Provide the (X, Y) coordinate of the cell's center where the given text is located.  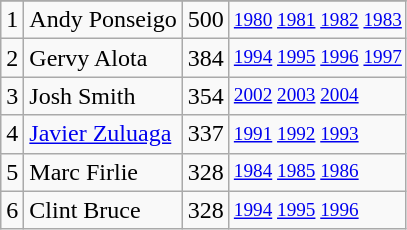
Gervy Alota (103, 58)
1984 1985 1986 (318, 172)
Marc Firlie (103, 172)
Andy Ponseigo (103, 20)
1980 1981 1982 1983 (318, 20)
354 (206, 96)
5 (12, 172)
6 (12, 210)
Josh Smith (103, 96)
Javier Zuluaga (103, 134)
1991 1992 1993 (318, 134)
2 (12, 58)
500 (206, 20)
4 (12, 134)
2002 2003 2004 (318, 96)
1994 1995 1996 (318, 210)
384 (206, 58)
337 (206, 134)
3 (12, 96)
Clint Bruce (103, 210)
1994 1995 1996 1997 (318, 58)
1 (12, 20)
